From the cell containing the given text, extract its center point as (x, y) coordinate. 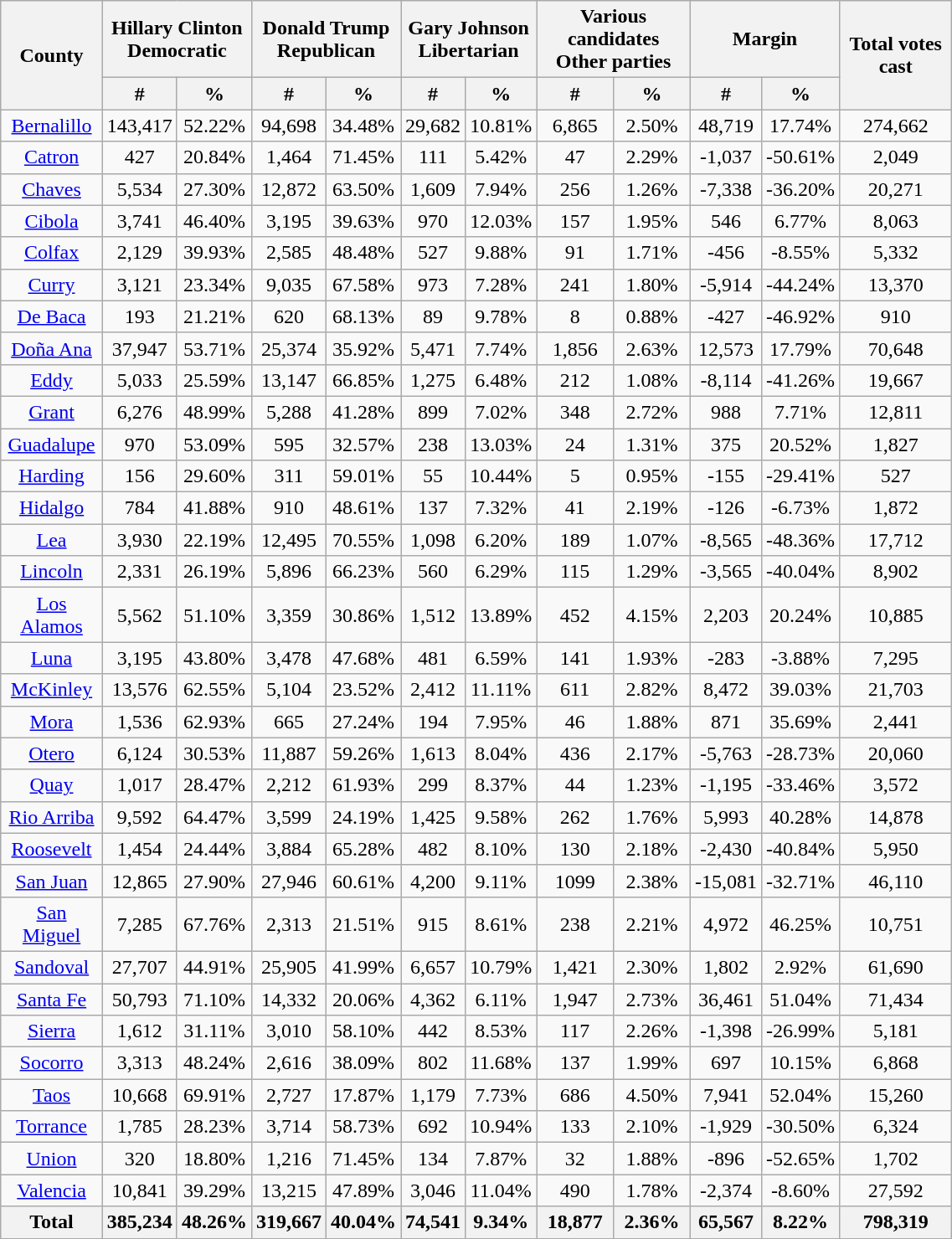
51.10% (214, 614)
1.31% (652, 445)
-8,565 (725, 540)
6.77% (800, 221)
40.28% (800, 817)
-5,914 (725, 285)
5,562 (139, 614)
11.68% (501, 1063)
San Juan (52, 881)
29,682 (434, 126)
Harding (52, 476)
5 (575, 476)
60.61% (363, 881)
44.91% (214, 967)
241 (575, 285)
156 (139, 476)
70,648 (896, 348)
6.20% (501, 540)
40.04% (363, 1222)
20.24% (800, 614)
319,667 (288, 1222)
-15,081 (725, 881)
8,063 (896, 221)
4,200 (434, 881)
-36.20% (800, 189)
59.01% (363, 476)
2,616 (288, 1063)
2,212 (288, 785)
2,727 (288, 1095)
10,668 (139, 1095)
1.99% (652, 1063)
2,441 (896, 722)
Margin (764, 39)
Mora (52, 722)
27,592 (896, 1190)
1,872 (896, 508)
134 (434, 1159)
7.95% (501, 722)
3,359 (288, 614)
-30.50% (800, 1127)
9.58% (501, 817)
2,412 (434, 690)
43.80% (214, 658)
Cibola (52, 221)
4.15% (652, 614)
10.44% (501, 476)
5,181 (896, 1031)
53.71% (214, 348)
64.47% (214, 817)
973 (434, 285)
1,609 (434, 189)
39.93% (214, 253)
20.52% (800, 445)
35.92% (363, 348)
-8,114 (725, 380)
189 (575, 540)
Doña Ana (52, 348)
436 (575, 753)
17,712 (896, 540)
10.94% (501, 1127)
375 (725, 445)
4,972 (725, 924)
74,541 (434, 1222)
23.52% (363, 690)
6,124 (139, 753)
37,947 (139, 348)
67.76% (214, 924)
2.29% (652, 157)
143,417 (139, 126)
3,599 (288, 817)
21.51% (363, 924)
2.17% (652, 753)
6,868 (896, 1063)
30.53% (214, 753)
620 (288, 316)
22.19% (214, 540)
Hillary ClintonDemocratic (177, 39)
62.93% (214, 722)
46,110 (896, 881)
611 (575, 690)
7,941 (725, 1095)
-8.60% (800, 1190)
47.68% (363, 658)
1,017 (139, 785)
1,827 (896, 445)
13,370 (896, 285)
7.94% (501, 189)
2.50% (652, 126)
1,454 (139, 849)
48,719 (725, 126)
6.11% (501, 999)
-3,565 (725, 572)
Valencia (52, 1190)
58.10% (363, 1031)
71.10% (214, 999)
7.32% (501, 508)
1,216 (288, 1159)
798,319 (896, 1222)
12.03% (501, 221)
-2,430 (725, 849)
17.87% (363, 1095)
385,234 (139, 1222)
2,331 (139, 572)
Roosevelt (52, 849)
7,295 (896, 658)
10,841 (139, 1190)
23.34% (214, 285)
2.82% (652, 690)
1,421 (575, 967)
39.63% (363, 221)
18,877 (575, 1222)
1,536 (139, 722)
1,275 (434, 380)
-456 (725, 253)
8.22% (800, 1222)
-126 (725, 508)
5,332 (896, 253)
-1,037 (725, 157)
348 (575, 412)
50,793 (139, 999)
2,203 (725, 614)
27,946 (288, 881)
46 (575, 722)
-5,763 (725, 753)
1,613 (434, 753)
8 (575, 316)
41.28% (363, 412)
6,324 (896, 1127)
89 (434, 316)
988 (725, 412)
70.55% (363, 540)
3,714 (288, 1127)
De Baca (52, 316)
482 (434, 849)
Eddy (52, 380)
27.30% (214, 189)
21,703 (896, 690)
194 (434, 722)
3,313 (139, 1063)
7.74% (501, 348)
0.88% (652, 316)
17.74% (800, 126)
-6.73% (800, 508)
Donald TrumpRepublican (326, 39)
94,698 (288, 126)
25.59% (214, 380)
32.57% (363, 445)
Total votes cast (896, 55)
-283 (725, 658)
2.19% (652, 508)
-44.24% (800, 285)
697 (725, 1063)
1.76% (652, 817)
63.50% (363, 189)
7,285 (139, 924)
-3.88% (800, 658)
-40.84% (800, 849)
47 (575, 157)
-155 (725, 476)
46.25% (800, 924)
20.06% (363, 999)
Catron (52, 157)
1.71% (652, 253)
Otero (52, 753)
1,612 (139, 1031)
65,567 (725, 1222)
9,035 (288, 285)
-48.36% (800, 540)
Quay (52, 785)
9.11% (501, 881)
67.58% (363, 285)
1,856 (575, 348)
5,534 (139, 189)
52.04% (800, 1095)
1.29% (652, 572)
490 (575, 1190)
452 (575, 614)
1,947 (575, 999)
61.93% (363, 785)
65.28% (363, 849)
Sierra (52, 1031)
Various candidatesOther parties (614, 39)
28.23% (214, 1127)
2,049 (896, 157)
1,785 (139, 1127)
7.73% (501, 1095)
299 (434, 785)
41 (575, 508)
1,464 (288, 157)
44 (575, 785)
320 (139, 1159)
18.80% (214, 1159)
Total (52, 1222)
17.79% (800, 348)
36,461 (725, 999)
5.42% (501, 157)
256 (575, 189)
24.44% (214, 849)
115 (575, 572)
Grant (52, 412)
133 (575, 1127)
-46.92% (800, 316)
13,576 (139, 690)
12,811 (896, 412)
1.08% (652, 380)
McKinley (52, 690)
13.03% (501, 445)
91 (575, 253)
10.81% (501, 126)
27,707 (139, 967)
-8.55% (800, 253)
2,585 (288, 253)
10,751 (896, 924)
19,667 (896, 380)
193 (139, 316)
21.21% (214, 316)
46.40% (214, 221)
871 (725, 722)
3,046 (434, 1190)
-33.46% (800, 785)
20,271 (896, 189)
Hidalgo (52, 508)
-41.26% (800, 380)
48.24% (214, 1063)
560 (434, 572)
11.11% (501, 690)
9.88% (501, 253)
3,121 (139, 285)
12,573 (725, 348)
41.99% (363, 967)
5,993 (725, 817)
157 (575, 221)
Gary JohnsonLibertarian (469, 39)
25,905 (288, 967)
692 (434, 1127)
51.04% (800, 999)
4,362 (434, 999)
784 (139, 508)
-52.65% (800, 1159)
2.30% (652, 967)
6.48% (501, 380)
68.13% (363, 316)
-50.61% (800, 157)
665 (288, 722)
13,215 (288, 1190)
8.04% (501, 753)
5,288 (288, 412)
8,902 (896, 572)
25,374 (288, 348)
Lea (52, 540)
1.23% (652, 785)
899 (434, 412)
1,802 (725, 967)
61,690 (896, 967)
13.89% (501, 614)
4.50% (652, 1095)
Luna (52, 658)
8.10% (501, 849)
1,702 (896, 1159)
48.61% (363, 508)
13,147 (288, 380)
7.28% (501, 285)
1.93% (652, 658)
County (52, 55)
0.95% (652, 476)
66.23% (363, 572)
6,276 (139, 412)
10.79% (501, 967)
Sandoval (52, 967)
29.60% (214, 476)
141 (575, 658)
-1,195 (725, 785)
130 (575, 849)
2.10% (652, 1127)
Los Alamos (52, 614)
12,865 (139, 881)
1.80% (652, 285)
5,471 (434, 348)
Chaves (52, 189)
26.19% (214, 572)
-26.99% (800, 1031)
-29.41% (800, 476)
-7,338 (725, 189)
9,592 (139, 817)
6,657 (434, 967)
802 (434, 1063)
8,472 (725, 690)
59.26% (363, 753)
5,896 (288, 572)
1.78% (652, 1190)
38.09% (363, 1063)
20.84% (214, 157)
14,332 (288, 999)
1099 (575, 881)
20,060 (896, 753)
3,010 (288, 1031)
58.73% (363, 1127)
1.07% (652, 540)
2.36% (652, 1222)
Santa Fe (52, 999)
Socorro (52, 1063)
27.90% (214, 881)
-40.04% (800, 572)
15,260 (896, 1095)
481 (434, 658)
3,884 (288, 849)
Torrance (52, 1127)
66.85% (363, 380)
5,950 (896, 849)
5,104 (288, 690)
111 (434, 157)
12,872 (288, 189)
32 (575, 1159)
-28.73% (800, 753)
14,878 (896, 817)
1,179 (434, 1095)
1,098 (434, 540)
2.72% (652, 412)
1,512 (434, 614)
53.09% (214, 445)
6,865 (575, 126)
-1,929 (725, 1127)
11,887 (288, 753)
-2,374 (725, 1190)
8.61% (501, 924)
34.48% (363, 126)
41.88% (214, 508)
52.22% (214, 126)
Union (52, 1159)
39.29% (214, 1190)
Curry (52, 285)
35.69% (800, 722)
311 (288, 476)
7.87% (501, 1159)
1.95% (652, 221)
48.99% (214, 412)
10.15% (800, 1063)
212 (575, 380)
2.38% (652, 881)
1.26% (652, 189)
-427 (725, 316)
6.29% (501, 572)
24 (575, 445)
47.89% (363, 1190)
3,741 (139, 221)
Taos (52, 1095)
595 (288, 445)
62.55% (214, 690)
30.86% (363, 614)
10,885 (896, 614)
262 (575, 817)
69.91% (214, 1095)
11.04% (501, 1190)
31.11% (214, 1031)
71,434 (896, 999)
686 (575, 1095)
7.71% (800, 412)
915 (434, 924)
5,033 (139, 380)
7.02% (501, 412)
Bernalillo (52, 126)
3,572 (896, 785)
9.78% (501, 316)
48.26% (214, 1222)
546 (725, 221)
24.19% (363, 817)
39.03% (800, 690)
27.24% (363, 722)
2,129 (139, 253)
2.18% (652, 849)
2.73% (652, 999)
3,930 (139, 540)
48.48% (363, 253)
6.59% (501, 658)
12,495 (288, 540)
Guadalupe (52, 445)
442 (434, 1031)
28.47% (214, 785)
3,478 (288, 658)
9.34% (501, 1222)
Lincoln (52, 572)
-32.71% (800, 881)
2,313 (288, 924)
San Miguel (52, 924)
1,425 (434, 817)
-896 (725, 1159)
-1,398 (725, 1031)
Colfax (52, 253)
2.92% (800, 967)
55 (434, 476)
2.21% (652, 924)
8.53% (501, 1031)
427 (139, 157)
Rio Arriba (52, 817)
117 (575, 1031)
2.26% (652, 1031)
2.63% (652, 348)
8.37% (501, 785)
274,662 (896, 126)
